Detect which cell encompasses the target text, then output its (X, Y) center coordinate. 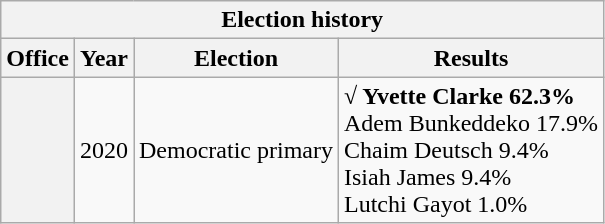
√ Yvette Clarke 62.3%Adem Bunkeddeko 17.9%Chaim Deutsch 9.4%Isiah James 9.4%Lutchi Gayot 1.0% (470, 150)
Democratic primary (236, 150)
Year (104, 58)
Office (38, 58)
Election history (302, 20)
Election (236, 58)
2020 (104, 150)
Results (470, 58)
